Detect which cell encompasses the target text, then output its [X, Y] center coordinate. 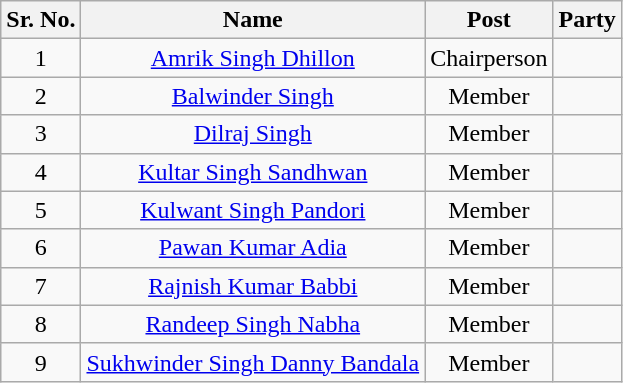
9 [41, 362]
3 [41, 134]
Kulwant Singh Pandori [253, 210]
Post [489, 20]
5 [41, 210]
Party [587, 20]
7 [41, 286]
Kultar Singh Sandhwan [253, 172]
Randeep Singh Nabha [253, 324]
Name [253, 20]
Chairperson [489, 58]
6 [41, 248]
Amrik Singh Dhillon [253, 58]
1 [41, 58]
Pawan Kumar Adia [253, 248]
Sr. No. [41, 20]
4 [41, 172]
2 [41, 96]
Rajnish Kumar Babbi [253, 286]
Dilraj Singh [253, 134]
8 [41, 324]
Sukhwinder Singh Danny Bandala [253, 362]
Balwinder Singh [253, 96]
